Find where the given text appears and provide that cell's center as [x, y] coordinate. 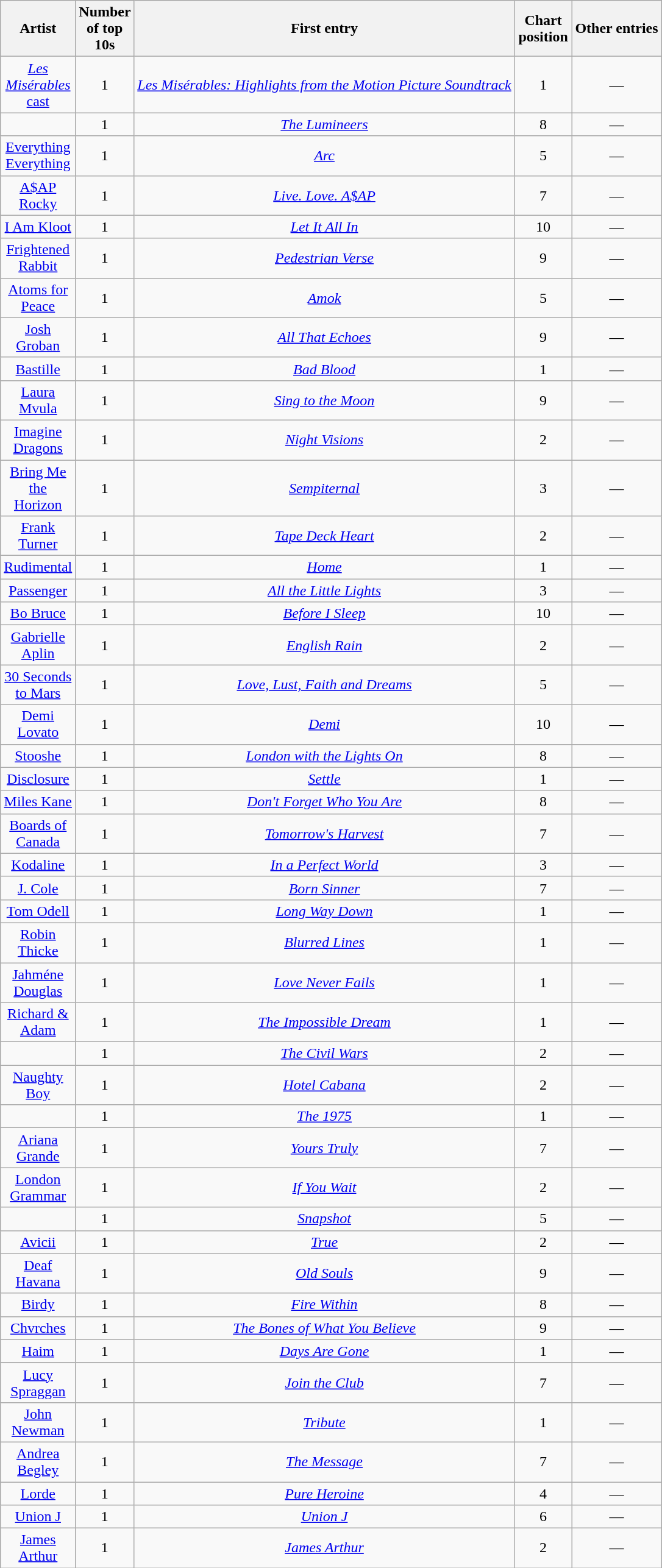
Bad Blood [324, 369]
Tomorrow's Harvest [324, 834]
Settle [324, 779]
Chart position [543, 29]
First entry [324, 29]
Frank Turner [38, 536]
Amok [324, 297]
Love, Lust, Faith and Dreams [324, 685]
Frightened Rabbit [38, 258]
J. Cole [38, 888]
Artist [38, 29]
Home [324, 567]
Avicii [38, 1242]
Chvrches [38, 1328]
Josh Groban [38, 338]
Passenger [38, 591]
Yours Truly [324, 1148]
Live. Love. A$AP [324, 195]
Atoms for Peace [38, 297]
4 [543, 1494]
Disclosure [38, 779]
Lucy Spraggan [38, 1382]
Haim [38, 1351]
Sempiternal [324, 488]
Join the Club [324, 1382]
Boards of Canada [38, 834]
Blurred Lines [324, 942]
Number of top 10s [105, 29]
Les Misérables cast [38, 85]
Don't Forget Who You Are [324, 802]
London Grammar [38, 1187]
Les Misérables: Highlights from the Motion Picture Soundtrack [324, 85]
Birdy [38, 1305]
Demi Lovato [38, 724]
6 [543, 1517]
Lorde [38, 1494]
Everything Everything [38, 156]
Old Souls [324, 1274]
Rudimental [38, 567]
The 1975 [324, 1116]
Fire Within [324, 1305]
A$AP Rocky [38, 195]
Arc [324, 156]
Miles Kane [38, 802]
If You Wait [324, 1187]
The Lumineers [324, 124]
Imagine Dragons [38, 440]
30 Seconds to Mars [38, 685]
Born Sinner [324, 888]
The Civil Wars [324, 1054]
Bo Bruce [38, 614]
Demi [324, 724]
Bastille [38, 369]
In a Perfect World [324, 865]
Andrea Begley [38, 1461]
Jahméne Douglas [38, 982]
Snapshot [324, 1219]
Deaf Havana [38, 1274]
I Am Kloot [38, 227]
Laura Mvula [38, 400]
Tape Deck Heart [324, 536]
All That Echoes [324, 338]
Other entries [617, 29]
English Rain [324, 645]
Days Are Gone [324, 1351]
Long Way Down [324, 911]
Stooshe [38, 756]
The Impossible Dream [324, 1023]
Naughty Boy [38, 1085]
The Message [324, 1461]
Tribute [324, 1422]
Ariana Grande [38, 1148]
John Newman [38, 1422]
The Bones of What You Believe [324, 1328]
Pure Heroine [324, 1494]
Night Visions [324, 440]
Tom Odell [38, 911]
Love Never Fails [324, 982]
Pedestrian Verse [324, 258]
Kodaline [38, 865]
London with the Lights On [324, 756]
Richard & Adam [38, 1023]
Before I Sleep [324, 614]
Robin Thicke [38, 942]
Bring Me the Horizon [38, 488]
All the Little Lights [324, 591]
Hotel Cabana [324, 1085]
True [324, 1242]
Gabrielle Aplin [38, 645]
Let It All In [324, 227]
Sing to the Moon [324, 400]
